Scan for the cell matching the given text and deliver its (x, y) coordinate at center. 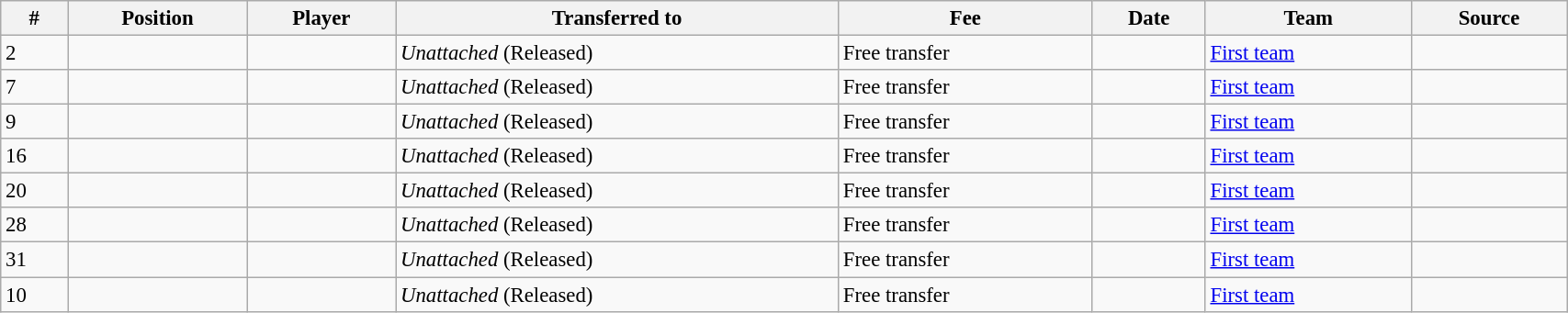
31 (35, 260)
7 (35, 87)
Team (1308, 18)
Date (1148, 18)
16 (35, 156)
28 (35, 225)
# (35, 18)
9 (35, 122)
Position (158, 18)
Fee (964, 18)
20 (35, 191)
Player (321, 18)
Transferred to (617, 18)
Source (1488, 18)
2 (35, 53)
10 (35, 295)
